Determine the (X, Y) coordinate at the center of the cell enclosing the given text.  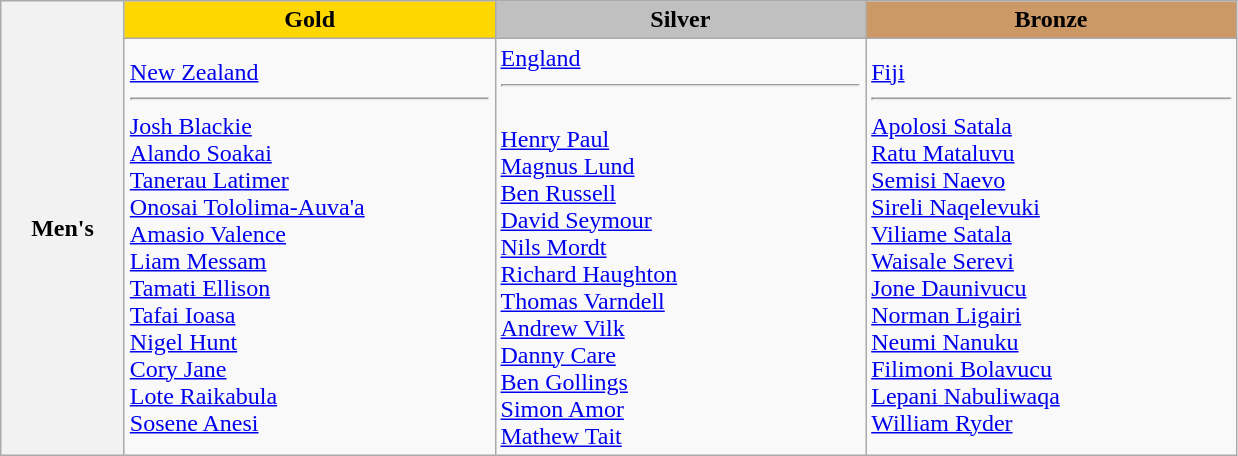
Gold (310, 20)
Silver (680, 20)
Bronze (1052, 20)
Men's (63, 228)
